Extract the [x, y] coordinate from the center of the cell holding the provided text.  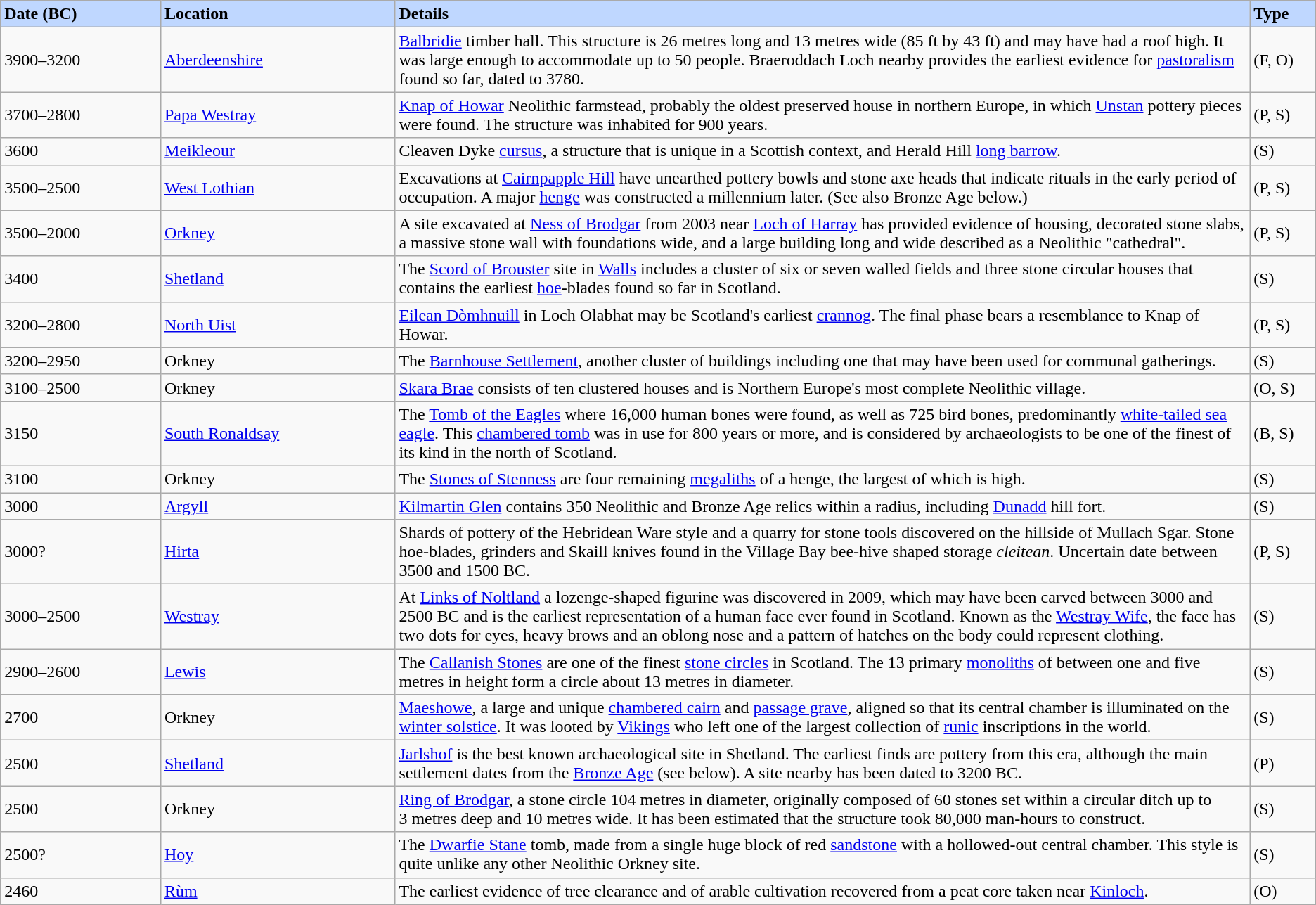
3400 [81, 278]
3200–2950 [81, 361]
The earliest evidence of tree clearance and of arable cultivation recovered from a peat core taken near Kinloch. [822, 891]
Westray [277, 617]
3500–2500 [81, 187]
Hirta [277, 552]
Argyll [277, 506]
The Barnhouse Settlement, another cluster of buildings including one that may have been used for communal gatherings. [822, 361]
3900–3200 [81, 60]
South Ronaldsay [277, 433]
3100–2500 [81, 387]
2900–2600 [81, 672]
Papa Westray [277, 115]
Date (BC) [81, 14]
3100 [81, 479]
(O) [1283, 891]
(B, S) [1283, 433]
3500–2000 [81, 233]
3000–2500 [81, 617]
Eilean Dòmhnuill in Loch Olabhat may be Scotland's earliest crannog. The final phase bears a resemblance to Knap of Howar. [822, 325]
Rùm [277, 891]
Aberdeenshire [277, 60]
3700–2800 [81, 115]
(P) [1283, 764]
3150 [81, 433]
Meikleour [277, 151]
West Lothian [277, 187]
Cleaven Dyke cursus, a structure that is unique in a Scottish context, and Herald Hill long barrow. [822, 151]
3000? [81, 552]
Location [277, 14]
(O, S) [1283, 387]
2700 [81, 717]
2460 [81, 891]
3200–2800 [81, 325]
Kilmartin Glen contains 350 Neolithic and Bronze Age relics within a radius, including Dunadd hill fort. [822, 506]
Skara Brae consists of ten clustered houses and is Northern Europe's most complete Neolithic village. [822, 387]
(F, O) [1283, 60]
3000 [81, 506]
Hoy [277, 855]
The Stones of Stenness are four remaining megaliths of a henge, the largest of which is high. [822, 479]
2500? [81, 855]
Type [1283, 14]
North Uist [277, 325]
Lewis [277, 672]
3600 [81, 151]
Details [822, 14]
